Locate the cell with the specified text and output its (x, y) center coordinate. 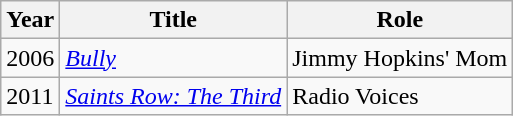
Title (174, 20)
2006 (30, 58)
Bully (174, 58)
Role (400, 20)
Radio Voices (400, 96)
Jimmy Hopkins' Mom (400, 58)
Year (30, 20)
2011 (30, 96)
Saints Row: The Third (174, 96)
